Find where the given text appears and provide that cell's center as [x, y] coordinate. 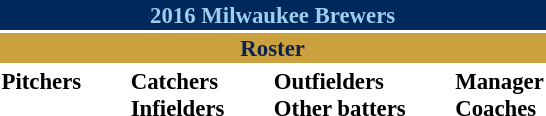
Roster [272, 48]
2016 Milwaukee Brewers [272, 15]
